Return (X, Y) of the center of cell containing provided text 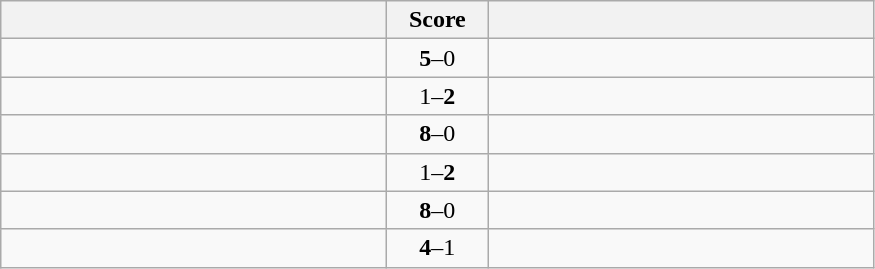
4–1 (438, 248)
Score (438, 20)
5–0 (438, 58)
